Scan for the cell matching the given text and deliver its [x, y] coordinate at center. 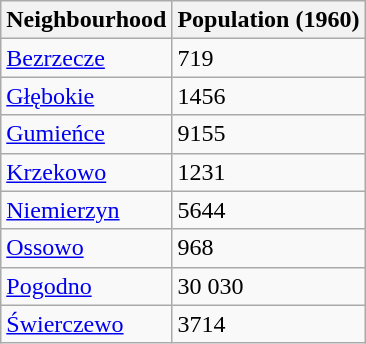
Population (1960) [268, 20]
Niemierzyn [86, 210]
Gumieńce [86, 134]
5644 [268, 210]
Pogodno [86, 286]
Ossowo [86, 248]
Neighbourhood [86, 20]
9155 [268, 134]
30 030 [268, 286]
719 [268, 58]
Głębokie [86, 96]
3714 [268, 324]
Krzekowo [86, 172]
1231 [268, 172]
Świerczewo [86, 324]
Bezrzecze [86, 58]
968 [268, 248]
1456 [268, 96]
